Extract the [x, y] coordinate from the center of the cell holding the provided text.  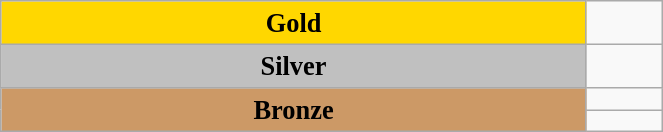
Silver [294, 66]
Bronze [294, 109]
Gold [294, 22]
